Extract the [x, y] coordinate from the center of the cell holding the provided text.  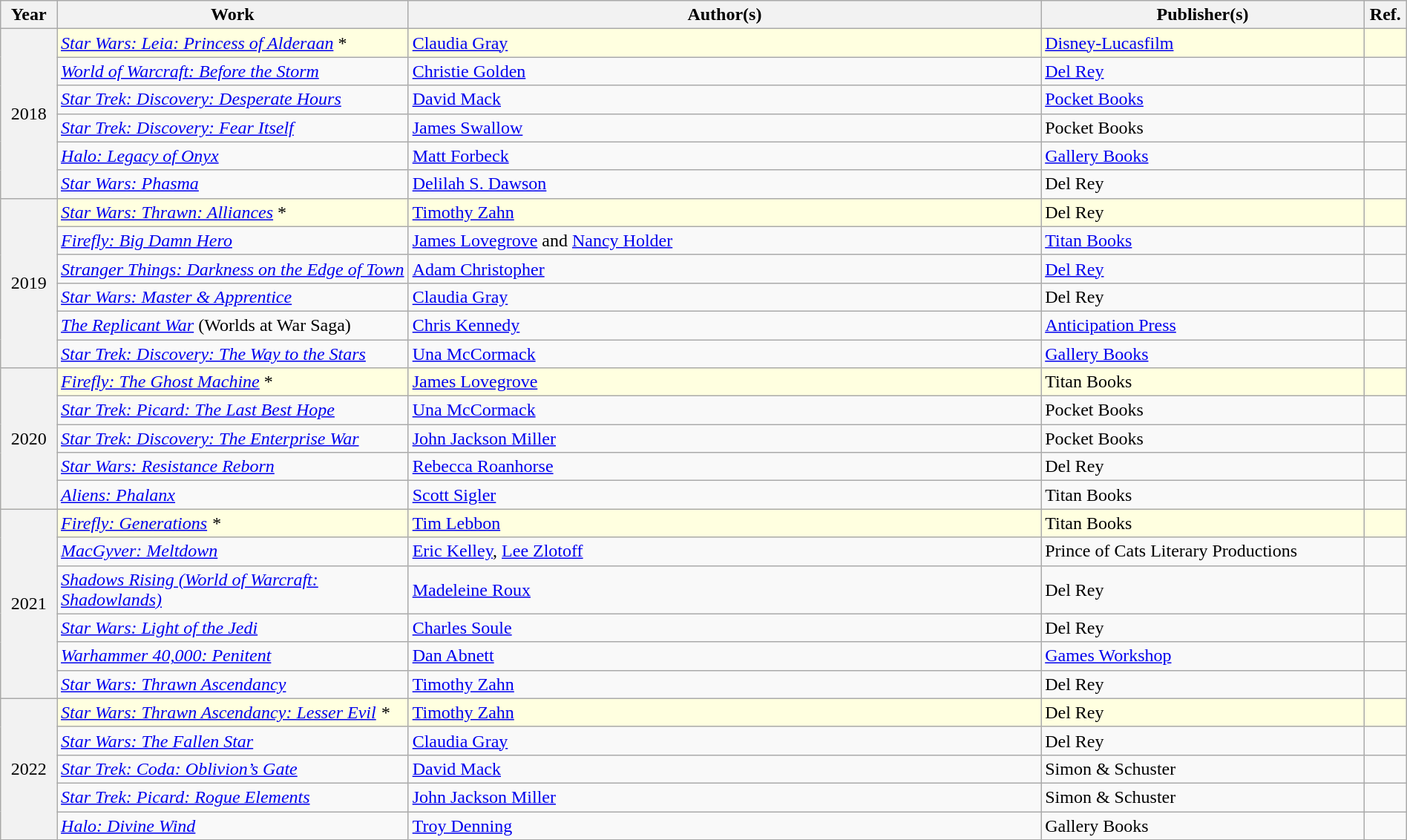
Halo: Legacy of Onyx [233, 156]
James Lovegrove [724, 382]
Star Wars: Thrawn: Alliances * [233, 212]
Star Trek: Discovery: The Way to the Stars [233, 354]
Star Wars: Master & Apprentice [233, 297]
2018 [29, 114]
Star Wars: The Fallen Star [233, 741]
Prince of Cats Literary Productions [1203, 551]
Troy Denning [724, 826]
Aliens: Phalanx [233, 495]
Madeleine Roux [724, 589]
James Lovegrove and Nancy Holder [724, 240]
Publisher(s) [1203, 15]
Star Wars: Resistance Reborn [233, 467]
Firefly: The Ghost Machine * [233, 382]
Star Wars: Leia: Princess of Alderaan * [233, 43]
Star Trek: Picard: Rogue Elements [233, 797]
World of Warcraft: Before the Storm [233, 71]
Games Workshop [1203, 656]
James Swallow [724, 128]
Author(s) [724, 15]
The Replicant War (Worlds at War Saga) [233, 325]
2020 [29, 439]
Shadows Rising (World of Warcraft: Shadowlands) [233, 589]
Eric Kelley, Lee Zlotoff [724, 551]
Adam Christopher [724, 269]
Charles Soule [724, 628]
2021 [29, 604]
Star Wars: Thrawn Ascendancy: Lesser Evil * [233, 712]
2022 [29, 769]
Warhammer 40,000: Penitent [233, 656]
Star Wars: Phasma [233, 184]
Dan Abnett [724, 656]
Scott Sigler [724, 495]
Star Trek: Coda: Oblivion’s Gate [233, 769]
MacGyver: Meltdown [233, 551]
Star Trek: Discovery: The Enterprise War [233, 439]
Disney-Lucasfilm [1203, 43]
Star Trek: Picard: The Last Best Hope [233, 410]
Chris Kennedy [724, 325]
Stranger Things: Darkness on the Edge of Town [233, 269]
Star Trek: Discovery: Fear Itself [233, 128]
Work [233, 15]
Rebecca Roanhorse [724, 467]
Star Wars: Light of the Jedi [233, 628]
Ref. [1385, 15]
Delilah S. Dawson [724, 184]
Tim Lebbon [724, 523]
Matt Forbeck [724, 156]
Anticipation Press [1203, 325]
Firefly: Big Damn Hero [233, 240]
Christie Golden [724, 71]
Star Wars: Thrawn Ascendancy [233, 684]
Halo: Divine Wind [233, 826]
Year [29, 15]
2019 [29, 283]
Star Trek: Discovery: Desperate Hours [233, 99]
Firefly: Generations * [233, 523]
